From the cell containing the given text, extract its center point as (x, y) coordinate. 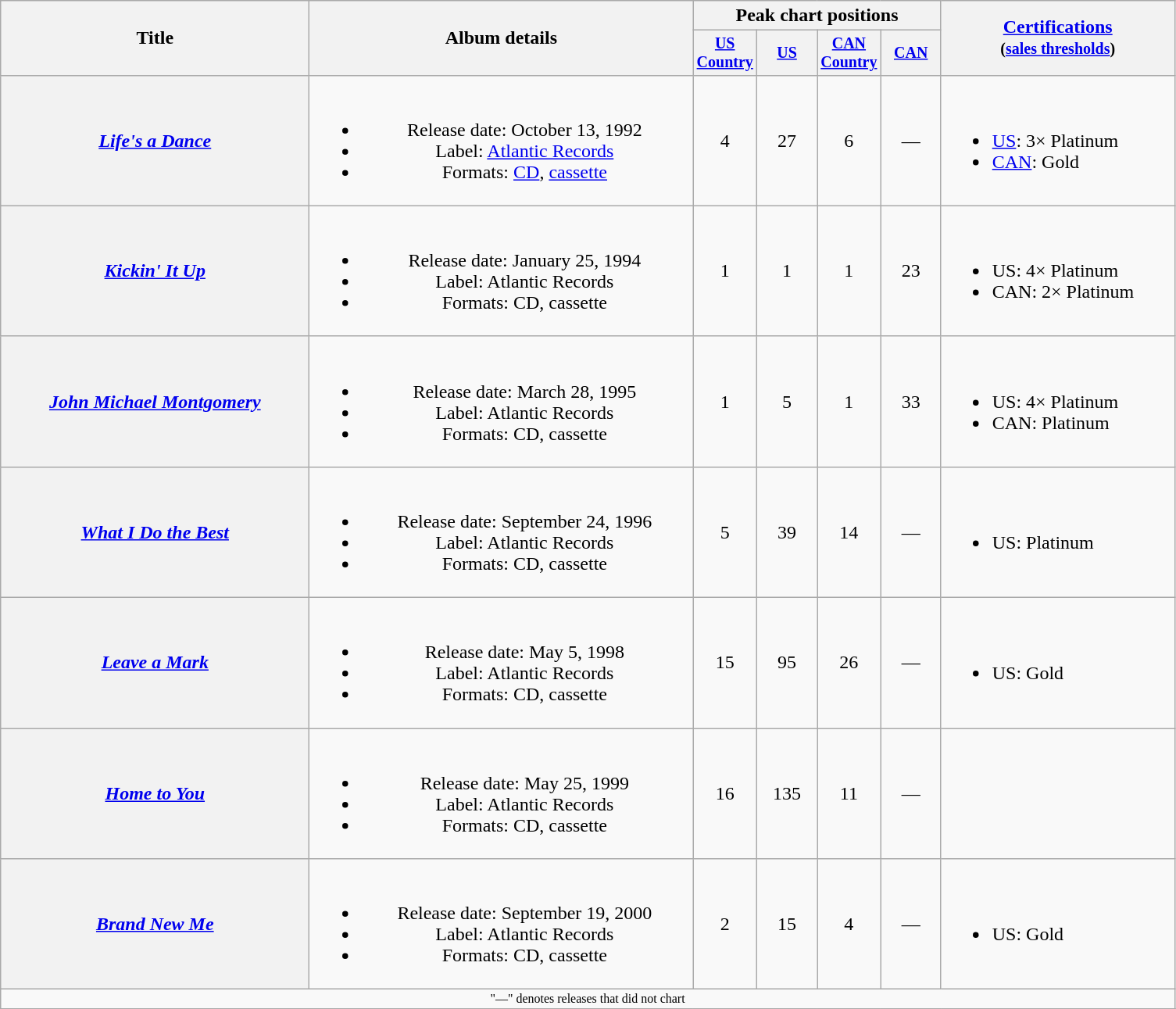
Release date: May 5, 1998Label: Atlantic RecordsFormats: CD, cassette (502, 663)
Kickin' It Up (155, 270)
US: 4× PlatinumCAN: Platinum (1058, 402)
US Country (725, 53)
27 (788, 141)
Certifications(sales thresholds) (1058, 38)
US: 3× PlatinumCAN: Gold (1058, 141)
23 (911, 270)
Release date: January 25, 1994Label: Atlantic RecordsFormats: CD, cassette (502, 270)
39 (788, 531)
16 (725, 794)
US: Platinum (1058, 531)
Peak chart positions (817, 16)
US: 4× PlatinumCAN: 2× Platinum (1058, 270)
Title (155, 38)
Release date: September 19, 2000Label: Atlantic RecordsFormats: CD, cassette (502, 924)
CAN (911, 53)
135 (788, 794)
Album details (502, 38)
Home to You (155, 794)
Leave a Mark (155, 663)
Release date: October 13, 1992Label: Atlantic RecordsFormats: CD, cassette (502, 141)
Release date: March 28, 1995Label: Atlantic RecordsFormats: CD, cassette (502, 402)
"—" denotes releases that did not chart (588, 999)
95 (788, 663)
Release date: May 25, 1999Label: Atlantic RecordsFormats: CD, cassette (502, 794)
14 (849, 531)
11 (849, 794)
33 (911, 402)
6 (849, 141)
Brand New Me (155, 924)
US (788, 53)
26 (849, 663)
2 (725, 924)
Release date: September 24, 1996Label: Atlantic RecordsFormats: CD, cassette (502, 531)
Life's a Dance (155, 141)
John Michael Montgomery (155, 402)
CAN Country (849, 53)
What I Do the Best (155, 531)
